Pinpoint the cell where the given text exists, returning its [X, Y] midpoint coordinate. 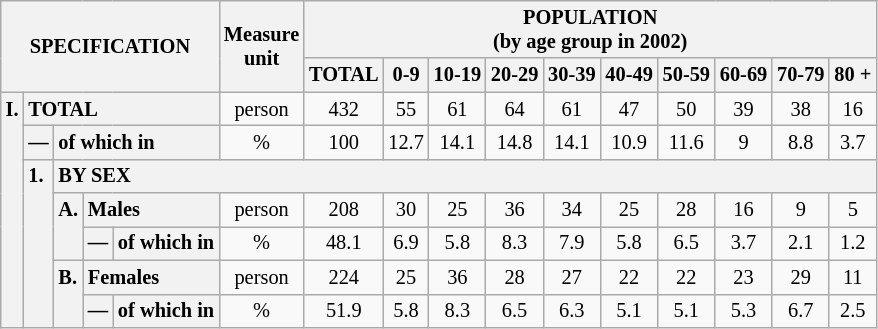
34 [572, 210]
6.7 [800, 311]
5.3 [744, 311]
BY SEX [466, 176]
50 [686, 109]
0-9 [406, 75]
Females [151, 277]
30 [406, 210]
Measure unit [262, 46]
208 [344, 210]
10-19 [458, 75]
7.9 [572, 243]
20-29 [514, 75]
Males [151, 210]
2.1 [800, 243]
51.9 [344, 311]
27 [572, 277]
50-59 [686, 75]
I. [12, 210]
6.9 [406, 243]
14.8 [514, 142]
5 [852, 210]
48.1 [344, 243]
55 [406, 109]
40-49 [628, 75]
12.7 [406, 142]
1.2 [852, 243]
80 + [852, 75]
224 [344, 277]
23 [744, 277]
2.5 [852, 311]
B. [68, 294]
10.9 [628, 142]
1. [38, 243]
60-69 [744, 75]
POPULATION (by age group in 2002) [590, 29]
8.8 [800, 142]
6.3 [572, 311]
SPECIFICATION [110, 46]
11.6 [686, 142]
432 [344, 109]
11 [852, 277]
29 [800, 277]
70-79 [800, 75]
39 [744, 109]
30-39 [572, 75]
38 [800, 109]
64 [514, 109]
47 [628, 109]
100 [344, 142]
A. [68, 226]
